Extract the (X, Y) coordinate from the center of the cell holding the provided text.  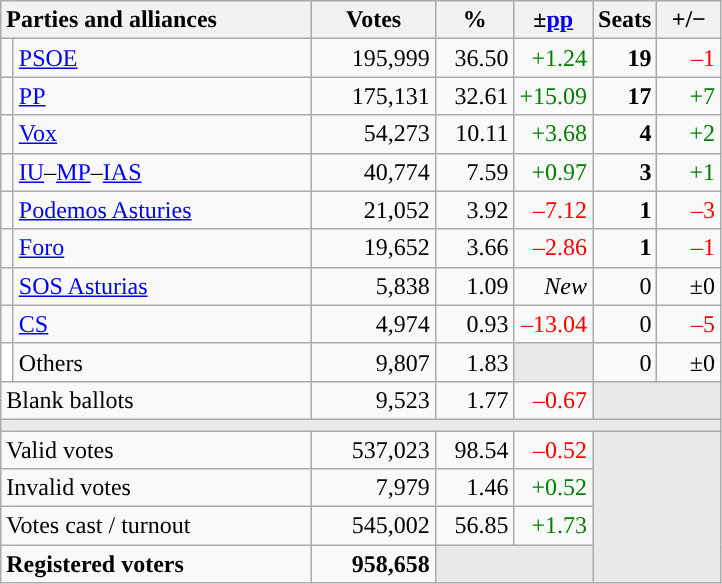
1.46 (474, 488)
–0.67 (554, 400)
–2.86 (554, 248)
5,838 (374, 286)
+0.52 (554, 488)
3.66 (474, 248)
Parties and alliances (156, 20)
+3.68 (554, 134)
98.54 (474, 449)
–13.04 (554, 324)
17 (625, 96)
21,052 (374, 210)
36.50 (474, 58)
+0.97 (554, 172)
Blank ballots (156, 400)
PSOE (162, 58)
Invalid votes (156, 488)
537,023 (374, 449)
–7.12 (554, 210)
4,974 (374, 324)
% (474, 20)
–0.52 (554, 449)
9,807 (374, 362)
7.59 (474, 172)
54,273 (374, 134)
19,652 (374, 248)
958,658 (374, 564)
Votes (374, 20)
+1 (689, 172)
CS (162, 324)
+/− (689, 20)
Vox (162, 134)
Podemos Asturies (162, 210)
545,002 (374, 526)
PP (162, 96)
195,999 (374, 58)
Registered voters (156, 564)
9,523 (374, 400)
SOS Asturias (162, 286)
1.83 (474, 362)
Seats (625, 20)
+15.09 (554, 96)
Foro (162, 248)
New (554, 286)
Valid votes (156, 449)
56.85 (474, 526)
+1.73 (554, 526)
32.61 (474, 96)
10.11 (474, 134)
40,774 (374, 172)
3.92 (474, 210)
+1.24 (554, 58)
–5 (689, 324)
Others (162, 362)
IU–MP–IAS (162, 172)
0.93 (474, 324)
1.77 (474, 400)
+2 (689, 134)
7,979 (374, 488)
±pp (554, 20)
3 (625, 172)
19 (625, 58)
1.09 (474, 286)
–3 (689, 210)
Votes cast / turnout (156, 526)
4 (625, 134)
175,131 (374, 96)
+7 (689, 96)
